Extract the (x, y) coordinate from the center of the cell holding the provided text.  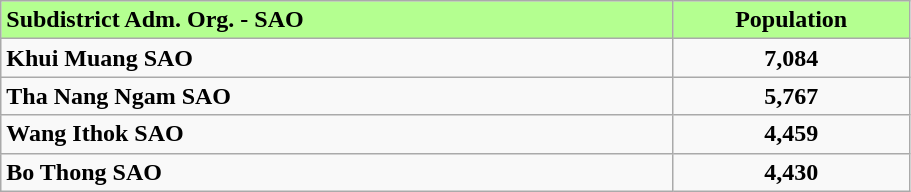
Wang Ithok SAO (337, 134)
Khui Muang SAO (337, 58)
4,459 (791, 134)
7,084 (791, 58)
5,767 (791, 96)
4,430 (791, 172)
Subdistrict Adm. Org. - SAO (337, 20)
Tha Nang Ngam SAO (337, 96)
Population (791, 20)
Bo Thong SAO (337, 172)
